Pinpoint the cell where the given text exists, returning its [X, Y] midpoint coordinate. 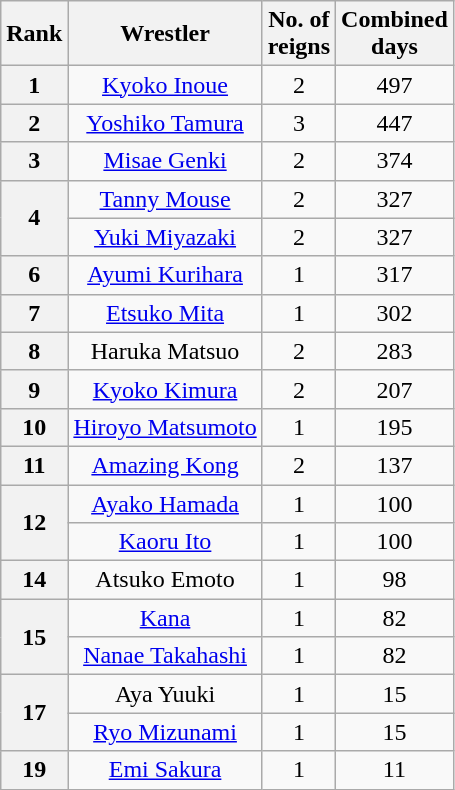
137 [395, 465]
Aya Yuuki [165, 694]
98 [395, 580]
Rank [34, 34]
Kaoru Ito [165, 542]
Kana [165, 618]
195 [395, 427]
7 [34, 313]
Wrestler [165, 34]
497 [395, 85]
19 [34, 770]
Nanae Takahashi [165, 656]
8 [34, 351]
Hiroyo Matsumoto [165, 427]
Kyoko Inoue [165, 85]
Yoshiko Tamura [165, 123]
317 [395, 275]
14 [34, 580]
Amazing Kong [165, 465]
10 [34, 427]
283 [395, 351]
447 [395, 123]
Yuki Miyazaki [165, 237]
No. ofreigns [298, 34]
302 [395, 313]
Ayako Hamada [165, 503]
Ayumi Kurihara [165, 275]
Etsuko Mita [165, 313]
Emi Sakura [165, 770]
Atsuko Emoto [165, 580]
Ryo Mizunami [165, 732]
374 [395, 161]
Combineddays [395, 34]
Tanny Mouse [165, 199]
Misae Genki [165, 161]
17 [34, 713]
4 [34, 218]
Haruka Matsuo [165, 351]
6 [34, 275]
207 [395, 389]
9 [34, 389]
Kyoko Kimura [165, 389]
12 [34, 522]
